Pinpoint the cell where the given text exists, returning its (X, Y) midpoint coordinate. 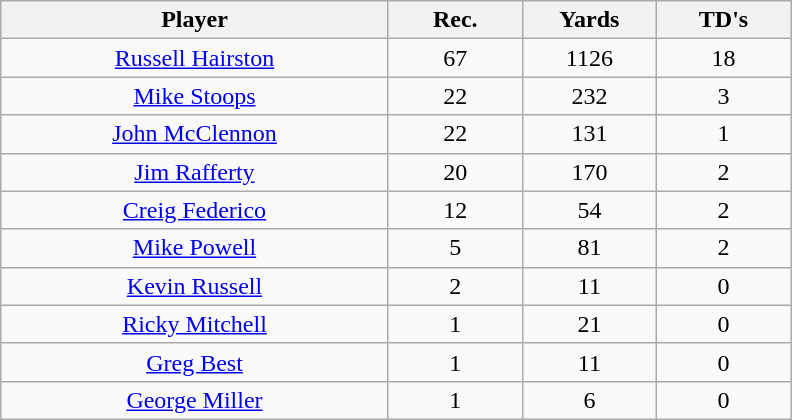
67 (455, 58)
170 (589, 172)
Mike Stoops (194, 96)
Kevin Russell (194, 286)
54 (589, 210)
John McClennon (194, 134)
18 (723, 58)
12 (455, 210)
131 (589, 134)
6 (589, 400)
Creig Federico (194, 210)
Yards (589, 20)
Jim Rafferty (194, 172)
5 (455, 248)
20 (455, 172)
3 (723, 96)
Russell Hairston (194, 58)
81 (589, 248)
Mike Powell (194, 248)
Ricky Mitchell (194, 324)
21 (589, 324)
George Miller (194, 400)
Greg Best (194, 362)
Rec. (455, 20)
232 (589, 96)
1126 (589, 58)
TD's (723, 20)
Player (194, 20)
